Pinpoint the cell where the given text exists, returning its (x, y) midpoint coordinate. 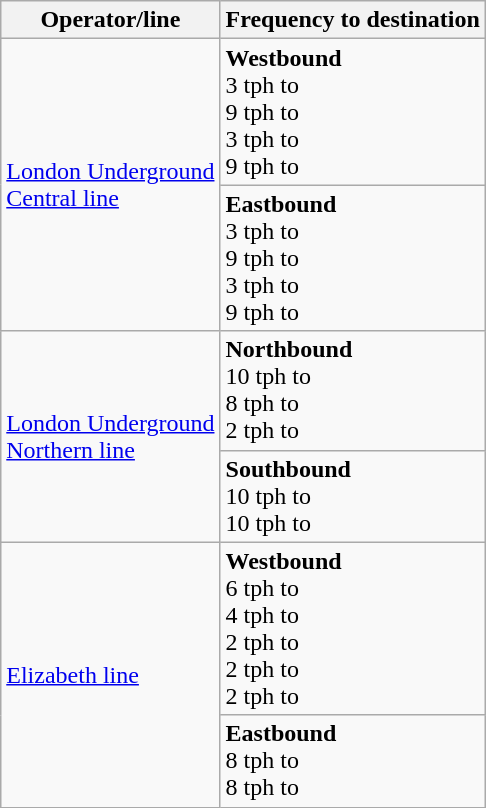
London Underground Central line (110, 185)
London Underground Northern line (110, 436)
Elizabeth line (110, 674)
Southbound 10 tph to 10 tph to (352, 496)
Frequency to destination (352, 20)
Operator/line (110, 20)
Westbound 3 tph to 9 tph to 3 tph to 9 tph to (352, 112)
Westbound 6 tph to 4 tph to 2 tph to 2 tph to 2 tph to (352, 628)
Eastbound 8 tph to 8 tph to (352, 761)
Eastbound 3 tph to 9 tph to 3 tph to 9 tph to (352, 258)
Northbound 10 tph to 8 tph to 2 tph to (352, 390)
